Provide the (X, Y) coordinate of the cell's center where the given text is located.  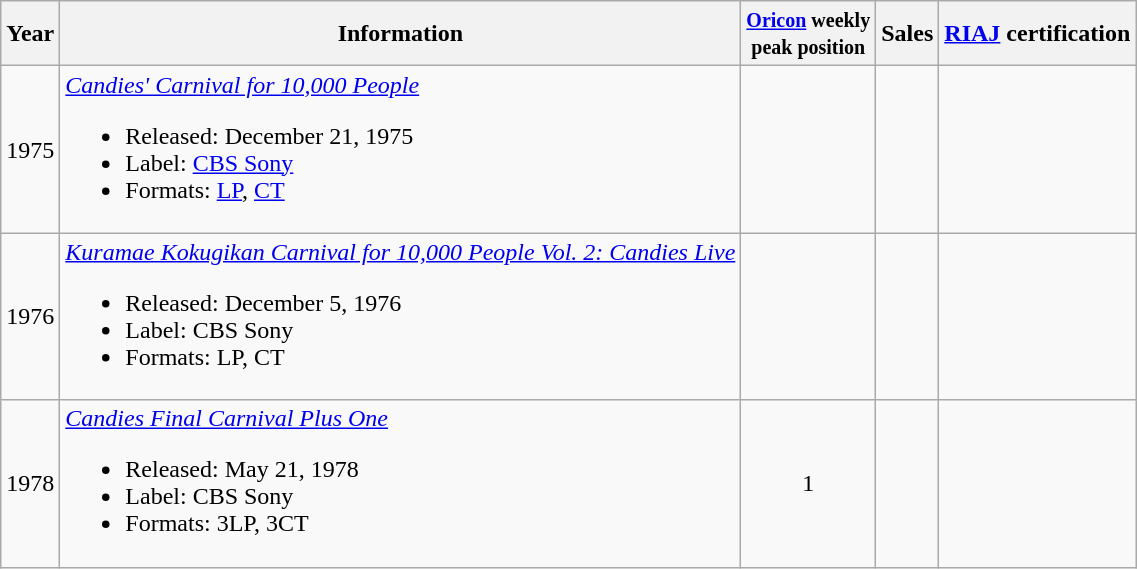
Sales (908, 34)
1 (808, 484)
1978 (30, 484)
Year (30, 34)
Information (400, 34)
Candies' Carnival for 10,000 PeopleReleased: December 21, 1975Label: CBS SonyFormats: LP, CT (400, 150)
1975 (30, 150)
1976 (30, 316)
Candies Final Carnival Plus OneReleased: May 21, 1978Label: CBS SonyFormats: 3LP, 3CT (400, 484)
RIAJ certification (1038, 34)
Kuramae Kokugikan Carnival for 10,000 People Vol. 2: Candies LiveReleased: December 5, 1976Label: CBS SonyFormats: LP, CT (400, 316)
Oricon weeklypeak position (808, 34)
